Return [X, Y] of the center of cell containing provided text 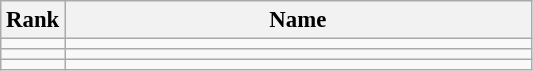
Name [298, 20]
Rank [33, 20]
